Find where the given text appears and provide that cell's center as (X, Y) coordinate. 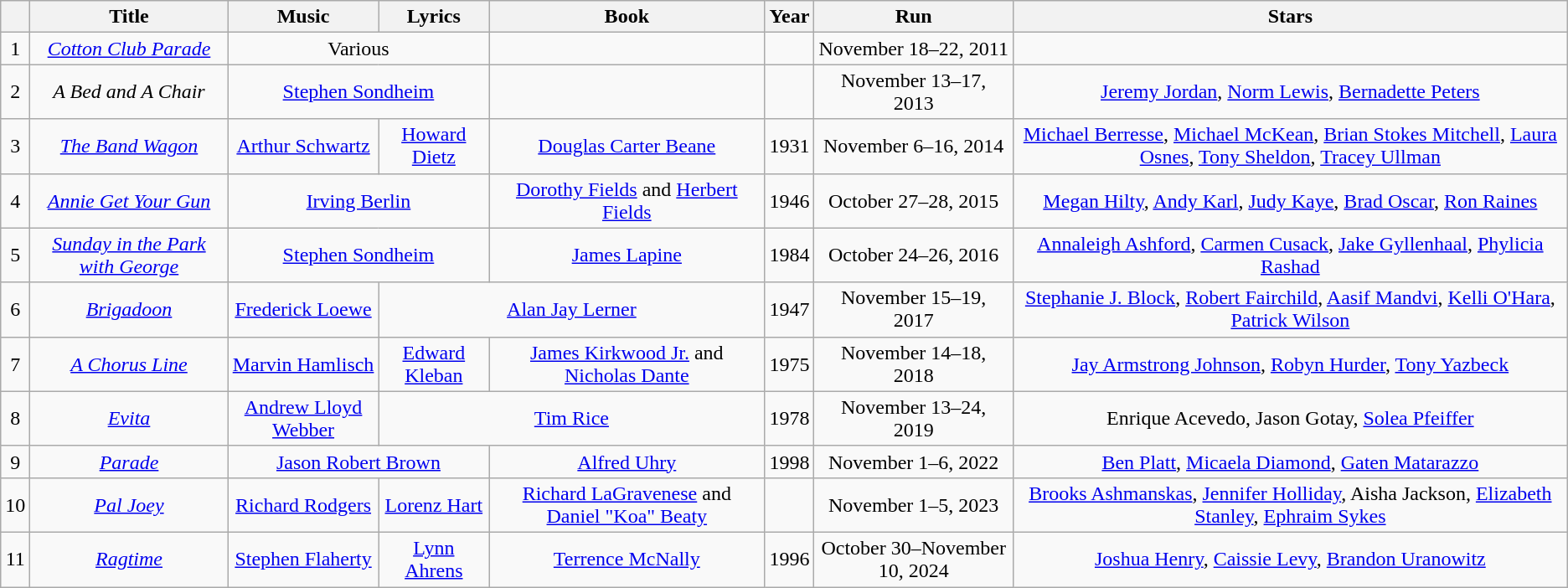
Jeremy Jordan, Norm Lewis, Bernadette Peters (1290, 92)
1984 (789, 255)
November 18–22, 2011 (914, 49)
8 (15, 419)
November 14–18, 2018 (914, 364)
Ben Platt, Micaela Diamond, Gaten Matarazzo (1290, 462)
Michael Berresse, Michael McKean, Brian Stokes Mitchell, Laura Osnes, Tony Sheldon, Tracey Ullman (1290, 146)
3 (15, 146)
Book (627, 17)
Evita (129, 419)
Tim Rice (571, 419)
Irving Berlin (358, 201)
Lorenz Hart (434, 504)
10 (15, 504)
Stars (1290, 17)
9 (15, 462)
Stephanie J. Block, Robert Fairchild, Aasif Mandvi, Kelli O'Hara, Patrick Wilson (1290, 310)
11 (15, 560)
Ragtime (129, 560)
Stephen Flaherty (303, 560)
Cotton Club Parade (129, 49)
November 1–5, 2023 (914, 504)
Pal Joey (129, 504)
2 (15, 92)
James Kirkwood Jr. and Nicholas Dante (627, 364)
Music (303, 17)
6 (15, 310)
James Lapine (627, 255)
Annie Get Your Gun (129, 201)
Edward Kleban (434, 364)
A Chorus Line (129, 364)
November 13–17, 2013 (914, 92)
Frederick Loewe (303, 310)
Douglas Carter Beane (627, 146)
Various (358, 49)
Alan Jay Lerner (571, 310)
4 (15, 201)
Lyrics (434, 17)
Year (789, 17)
Run (914, 17)
Enrique Acevedo, Jason Gotay, Solea Pfeiffer (1290, 419)
1998 (789, 462)
October 27–28, 2015 (914, 201)
November 1–6, 2022 (914, 462)
Richard LaGravenese and Daniel "Koa" Beaty (627, 504)
Brooks Ashmanskas, Jennifer Holliday, Aisha Jackson, Elizabeth Stanley, Ephraim Sykes (1290, 504)
1947 (789, 310)
Alfred Uhry (627, 462)
Joshua Henry, Caissie Levy, Brandon Uranowitz (1290, 560)
Arthur Schwartz (303, 146)
1975 (789, 364)
Brigadoon (129, 310)
A Bed and A Chair (129, 92)
Lynn Ahrens (434, 560)
Annaleigh Ashford, Carmen Cusack, Jake Gyllenhaal, Phylicia Rashad (1290, 255)
Dorothy Fields and Herbert Fields (627, 201)
November 15–19, 2017 (914, 310)
November 13–24, 2019 (914, 419)
Terrence McNally (627, 560)
5 (15, 255)
Sunday in the Park with George (129, 255)
November 6–16, 2014 (914, 146)
1 (15, 49)
7 (15, 364)
The Band Wagon (129, 146)
1978 (789, 419)
Jay Armstrong Johnson, Robyn Hurder, Tony Yazbeck (1290, 364)
Jason Robert Brown (358, 462)
1946 (789, 201)
Parade (129, 462)
Megan Hilty, Andy Karl, Judy Kaye, Brad Oscar, Ron Raines (1290, 201)
Howard Dietz (434, 146)
Marvin Hamlisch (303, 364)
October 24–26, 2016 (914, 255)
Richard Rodgers (303, 504)
1996 (789, 560)
Title (129, 17)
October 30–November 10, 2024 (914, 560)
1931 (789, 146)
Andrew Lloyd Webber (303, 419)
